Find where the given text appears and provide that cell's center as (X, Y) coordinate. 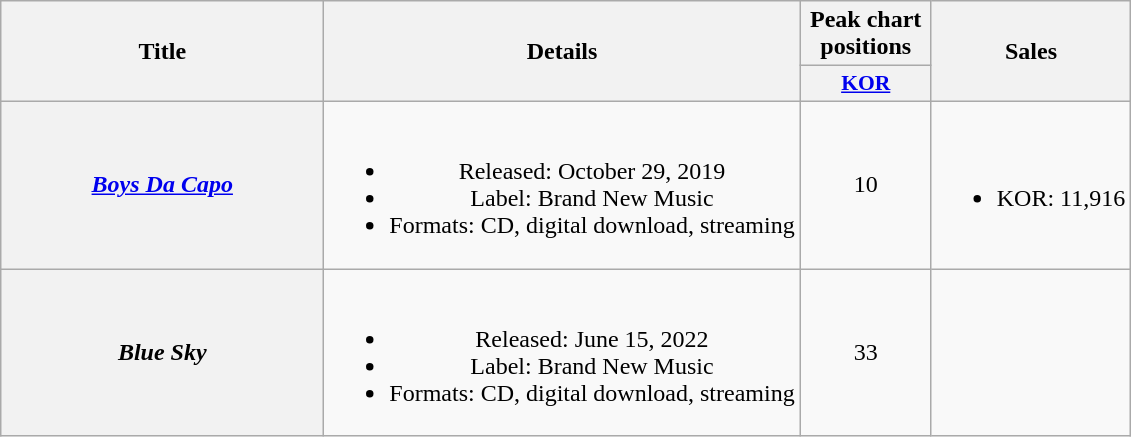
Sales (1031, 52)
Title (162, 52)
Peak chart positions (866, 34)
Released: June 15, 2022Label: Brand New MusicFormats: CD, digital download, streaming (562, 352)
33 (866, 352)
10 (866, 184)
Released: October 29, 2019Label: Brand New MusicFormats: CD, digital download, streaming (562, 184)
Blue Sky (162, 352)
Details (562, 52)
KOR (866, 84)
Boys Da Capo (162, 184)
KOR: 11,916 (1031, 184)
